Provide the [x, y] coordinate of the cell's center where the given text is located.  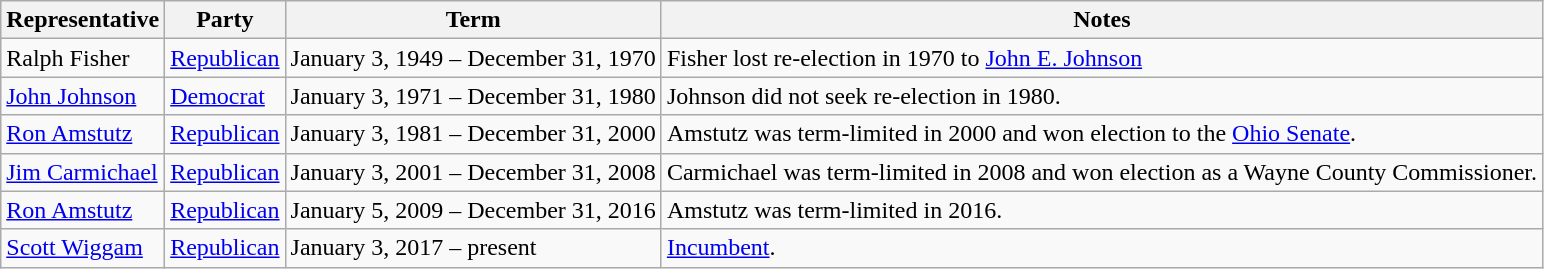
Term [473, 20]
Democrat [225, 96]
Amstutz was term-limited in 2016. [1102, 210]
Party [225, 20]
January 3, 1949 – December 31, 1970 [473, 58]
Ralph Fisher [83, 58]
Carmichael was term-limited in 2008 and won election as a Wayne County Commissioner. [1102, 172]
Incumbent. [1102, 248]
January 5, 2009 – December 31, 2016 [473, 210]
John Johnson [83, 96]
Fisher lost re-election in 1970 to John E. Johnson [1102, 58]
January 3, 2001 – December 31, 2008 [473, 172]
Jim Carmichael [83, 172]
Scott Wiggam [83, 248]
Notes [1102, 20]
January 3, 1971 – December 31, 1980 [473, 96]
Representative [83, 20]
Amstutz was term-limited in 2000 and won election to the Ohio Senate. [1102, 134]
January 3, 2017 – present [473, 248]
Johnson did not seek re-election in 1980. [1102, 96]
January 3, 1981 – December 31, 2000 [473, 134]
